Provide the (x, y) coordinate of the cell's center where the given text is located.  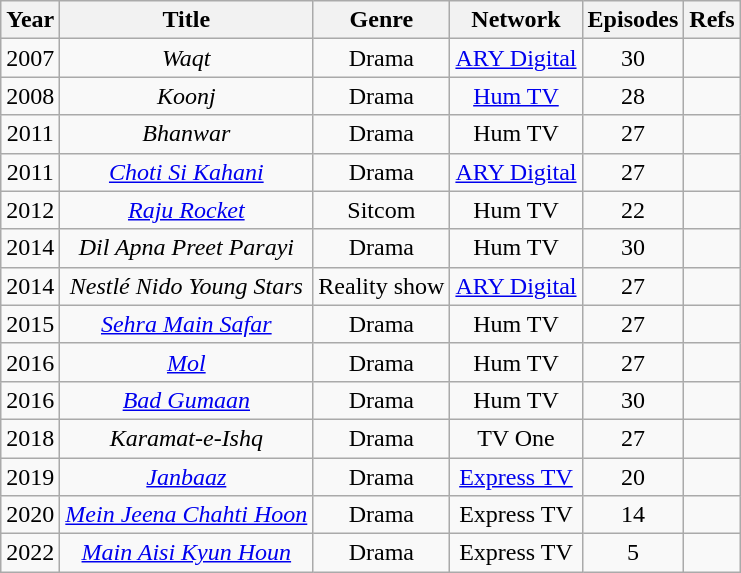
Karamat-e-Ishq (186, 438)
2020 (30, 515)
Nestlé Nido Young Stars (186, 286)
Bad Gumaan (186, 400)
2022 (30, 553)
Network (516, 20)
14 (633, 515)
Choti Si Kahani (186, 172)
2018 (30, 438)
2015 (30, 324)
Episodes (633, 20)
20 (633, 477)
Mein Jeena Chahti Hoon (186, 515)
28 (633, 96)
Waqt (186, 58)
2007 (30, 58)
Genre (382, 20)
5 (633, 553)
Dil Apna Preet Parayi (186, 248)
Refs (712, 20)
Title (186, 20)
Year (30, 20)
Main Aisi Kyun Houn (186, 553)
2012 (30, 210)
Mol (186, 362)
Raju Rocket (186, 210)
Sehra Main Safar (186, 324)
Bhanwar (186, 134)
22 (633, 210)
Reality show (382, 286)
Sitcom (382, 210)
2019 (30, 477)
2008 (30, 96)
Koonj (186, 96)
Janbaaz (186, 477)
TV One (516, 438)
